Extract the [X, Y] coordinate from the center of the cell holding the provided text.  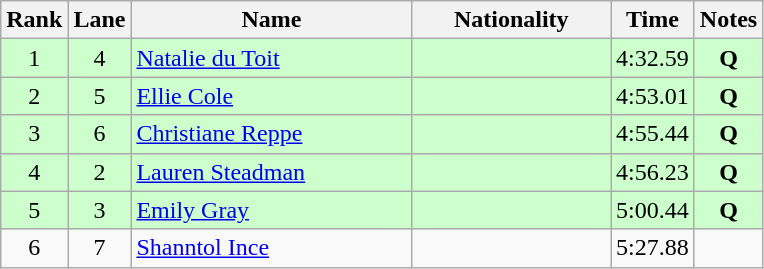
5:00.44 [653, 210]
Ellie Cole [272, 96]
Rank [34, 20]
7 [100, 248]
5:27.88 [653, 248]
Name [272, 20]
4:55.44 [653, 134]
4:32.59 [653, 58]
Lauren Steadman [272, 172]
Shanntol Ince [272, 248]
1 [34, 58]
Christiane Reppe [272, 134]
Natalie du Toit [272, 58]
Nationality [512, 20]
Notes [728, 20]
Time [653, 20]
Lane [100, 20]
4:56.23 [653, 172]
4:53.01 [653, 96]
Emily Gray [272, 210]
